Scan for the cell matching the given text and deliver its (X, Y) coordinate at center. 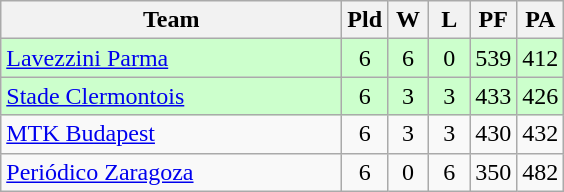
412 (540, 58)
482 (540, 172)
430 (494, 134)
Lavezzini Parma (172, 58)
MTK Budapest (172, 134)
426 (540, 96)
PF (494, 20)
PA (540, 20)
Pld (365, 20)
Stade Clermontois (172, 96)
L (450, 20)
539 (494, 58)
350 (494, 172)
432 (540, 134)
433 (494, 96)
W (408, 20)
Periódico Zaragoza (172, 172)
Team (172, 20)
